Return the (X, Y) coordinate for the center point of the cell that contains the specified text.  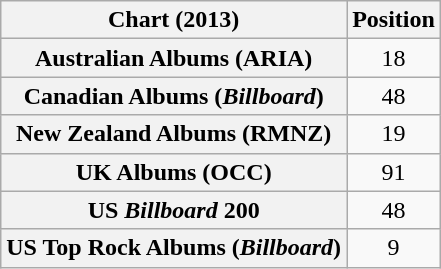
9 (394, 248)
Canadian Albums (Billboard) (174, 96)
Position (394, 20)
91 (394, 172)
New Zealand Albums (RMNZ) (174, 134)
Australian Albums (ARIA) (174, 58)
US Top Rock Albums (Billboard) (174, 248)
18 (394, 58)
19 (394, 134)
US Billboard 200 (174, 210)
Chart (2013) (174, 20)
UK Albums (OCC) (174, 172)
